Return (x, y) of the center of cell containing provided text 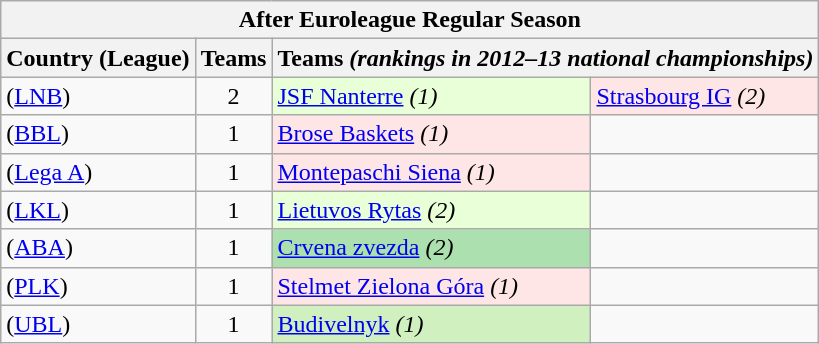
Teams (234, 58)
Crvena zvezda (2) (432, 248)
(BBL) (98, 134)
(UBL) (98, 324)
2 (234, 96)
Budivelnyk (1) (432, 324)
JSF Nanterre (1) (432, 96)
Lietuvos Rytas (2) (432, 210)
Stelmet Zielona Góra (1) (432, 286)
After Euroleague Regular Season (410, 20)
Strasbourg IG (2) (705, 96)
Montepaschi Siena (1) (432, 172)
Brose Baskets (1) (432, 134)
(PLK) (98, 286)
Teams (rankings in 2012–13 national championships) (546, 58)
(Lega A) (98, 172)
(ABA) (98, 248)
(LKL) (98, 210)
Country (League) (98, 58)
(LNB) (98, 96)
